Locate the cell with the specified text and output its [x, y] center coordinate. 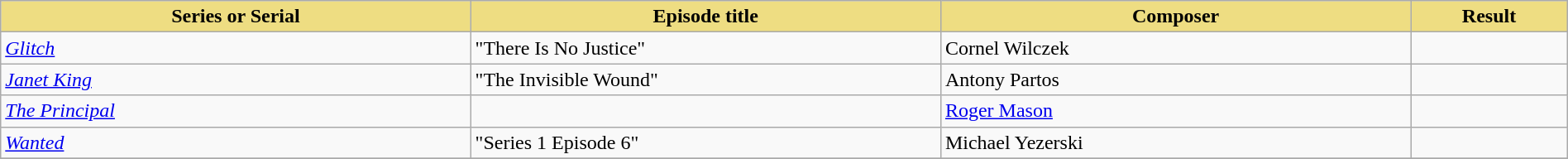
Cornel Wilczek [1175, 48]
Composer [1175, 17]
Janet King [236, 79]
Result [1489, 17]
Episode title [705, 17]
"Series 1 Episode 6" [705, 142]
Roger Mason [1175, 111]
"The Invisible Wound" [705, 79]
Michael Yezerski [1175, 142]
Wanted [236, 142]
Glitch [236, 48]
The Principal [236, 111]
Antony Partos [1175, 79]
"There Is No Justice" [705, 48]
Series or Serial [236, 17]
